Return [x, y] of the center of cell containing provided text 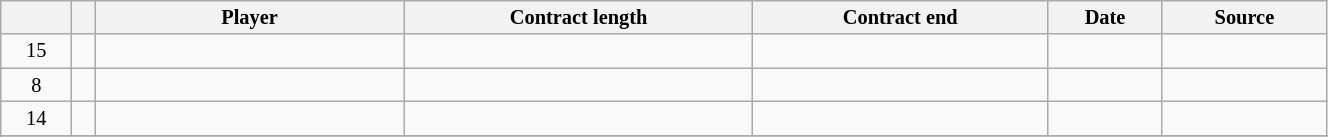
Source [1244, 17]
Player [250, 17]
Contract length [578, 17]
8 [36, 85]
14 [36, 118]
Contract end [900, 17]
15 [36, 51]
Date [1106, 17]
